Detect which cell encompasses the target text, then output its [x, y] center coordinate. 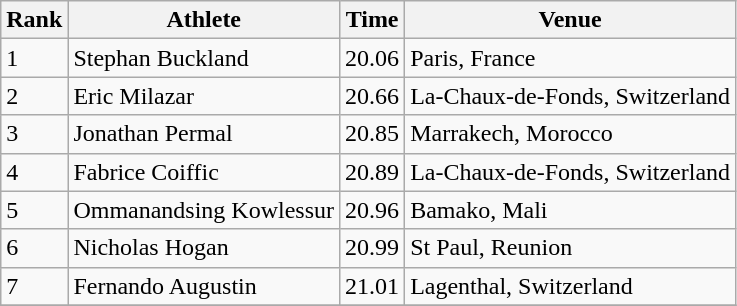
Lagenthal, Switzerland [570, 286]
Athlete [204, 20]
Ommanandsing Kowlessur [204, 210]
Venue [570, 20]
1 [34, 58]
21.01 [372, 286]
Jonathan Permal [204, 134]
3 [34, 134]
Fernando Augustin [204, 286]
20.99 [372, 248]
Rank [34, 20]
20.06 [372, 58]
Bamako, Mali [570, 210]
Paris, France [570, 58]
4 [34, 172]
Stephan Buckland [204, 58]
6 [34, 248]
Time [372, 20]
20.89 [372, 172]
2 [34, 96]
Nicholas Hogan [204, 248]
20.96 [372, 210]
20.85 [372, 134]
5 [34, 210]
Marrakech, Morocco [570, 134]
St Paul, Reunion [570, 248]
20.66 [372, 96]
7 [34, 286]
Eric Milazar [204, 96]
Fabrice Coiffic [204, 172]
